Extract the [x, y] coordinate from the center of the cell holding the provided text.  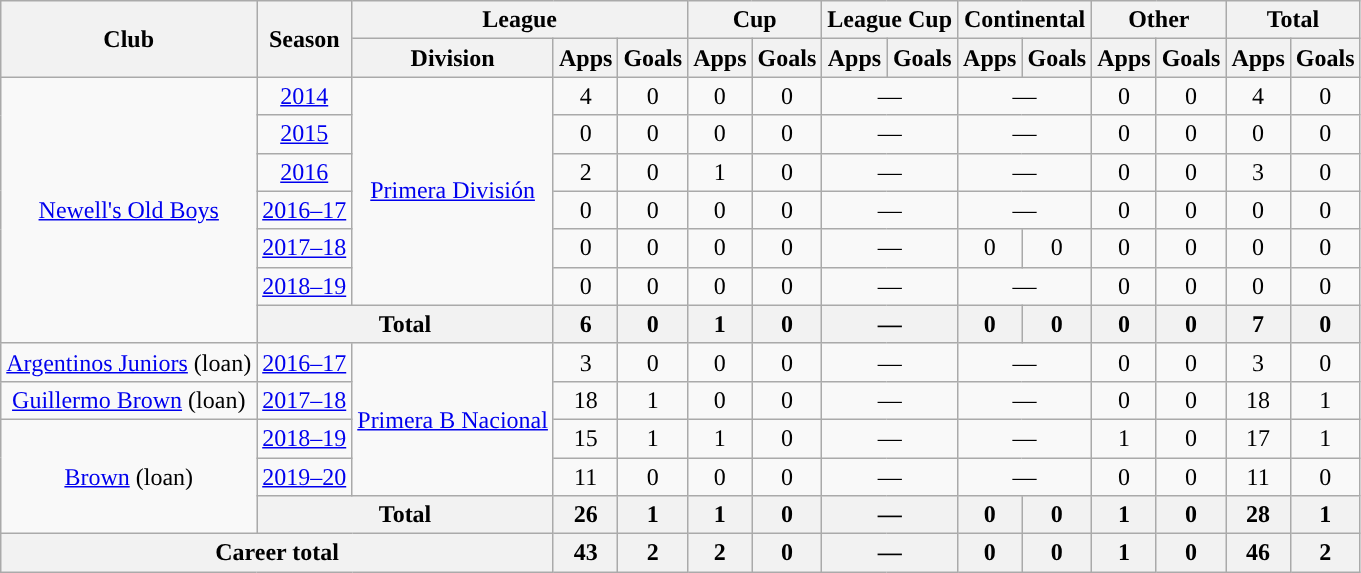
Cup [755, 20]
26 [585, 515]
Continental [1025, 20]
Primera B Nacional [453, 419]
Primera División [453, 191]
2016 [304, 172]
2015 [304, 134]
28 [1258, 515]
7 [1258, 324]
15 [585, 438]
2014 [304, 96]
Season [304, 39]
Brown (loan) [129, 476]
6 [585, 324]
Argentinos Juniors (loan) [129, 362]
Club [129, 39]
17 [1258, 438]
2019–20 [304, 477]
Career total [278, 553]
Newell's Old Boys [129, 210]
League [520, 20]
46 [1258, 553]
Division [453, 58]
Other [1159, 20]
43 [585, 553]
Guillermo Brown (loan) [129, 400]
League Cup [890, 20]
